Locate the cell with the specified text and output its (x, y) center coordinate. 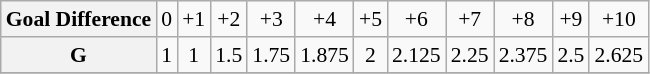
+8 (524, 19)
1.875 (324, 55)
2.125 (416, 55)
+7 (470, 19)
+9 (570, 19)
+5 (370, 19)
2 (370, 55)
+2 (228, 19)
+3 (271, 19)
1.75 (271, 55)
2.25 (470, 55)
2.375 (524, 55)
2.625 (618, 55)
0 (166, 19)
Goal Difference (78, 19)
+6 (416, 19)
2.5 (570, 55)
+4 (324, 19)
+10 (618, 19)
+1 (194, 19)
G (78, 55)
1.5 (228, 55)
